Capture the cell that displays the provided text and extract its [x, y] central coordinate. 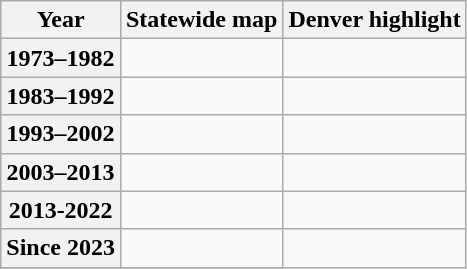
1973–1982 [61, 58]
1983–1992 [61, 96]
2013-2022 [61, 210]
Since 2023 [61, 248]
1993–2002 [61, 134]
Year [61, 20]
Statewide map [201, 20]
Denver highlight [374, 20]
2003–2013 [61, 172]
